Capture the cell that displays the provided text and extract its [X, Y] central coordinate. 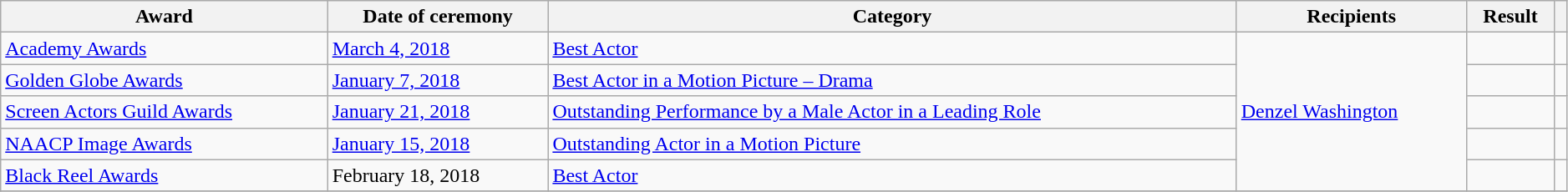
Recipients [1352, 17]
Screen Actors Guild Awards [164, 112]
Date of ceremony [438, 17]
Academy Awards [164, 48]
Denzel Washington [1352, 112]
Black Reel Awards [164, 175]
March 4, 2018 [438, 48]
January 7, 2018 [438, 80]
Category [892, 17]
Golden Globe Awards [164, 80]
Outstanding Performance by a Male Actor in a Leading Role [892, 112]
January 15, 2018 [438, 144]
Award [164, 17]
Best Actor in a Motion Picture – Drama [892, 80]
Outstanding Actor in a Motion Picture [892, 144]
Result [1510, 17]
January 21, 2018 [438, 112]
NAACP Image Awards [164, 144]
February 18, 2018 [438, 175]
